Return the (x, y) coordinate for the center point of the cell that contains the specified text.  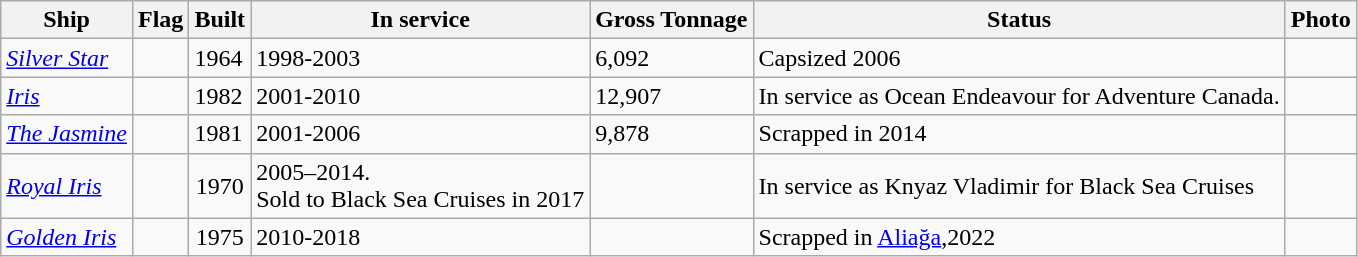
2001-2006 (420, 134)
Flag (160, 20)
1970 (220, 186)
2010-2018 (420, 237)
Iris (67, 96)
In service as Ocean Endeavour for Adventure Canada. (1019, 96)
Capsized 2006 (1019, 58)
9,878 (672, 134)
12,907 (672, 96)
Gross Tonnage (672, 20)
Scrapped in Aliağa,2022 (1019, 237)
The Jasmine (67, 134)
Ship (67, 20)
2001-2010 (420, 96)
1964 (220, 58)
Golden Iris (67, 237)
1975 (220, 237)
Built (220, 20)
Status (1019, 20)
2005–2014.Sold to Black Sea Cruises in 2017 (420, 186)
1982 (220, 96)
1998-2003 (420, 58)
In service (420, 20)
6,092 (672, 58)
Photo (1320, 20)
Scrapped in 2014 (1019, 134)
1981 (220, 134)
In service as Knyaz Vladimir for Black Sea Cruises (1019, 186)
Royal Iris (67, 186)
Silver Star (67, 58)
